Identify which cell holds the provided text, then report its (X, Y) central coordinate. 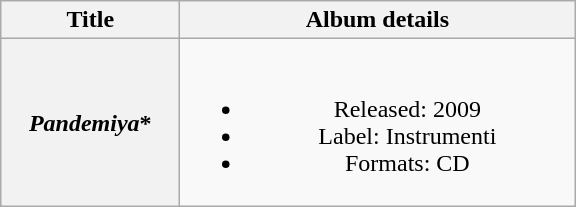
Released: 2009Label: InstrumentiFormats: CD (378, 122)
Title (90, 20)
Album details (378, 20)
Pandemiya* (90, 122)
